Return [X, Y] of the center of cell containing provided text 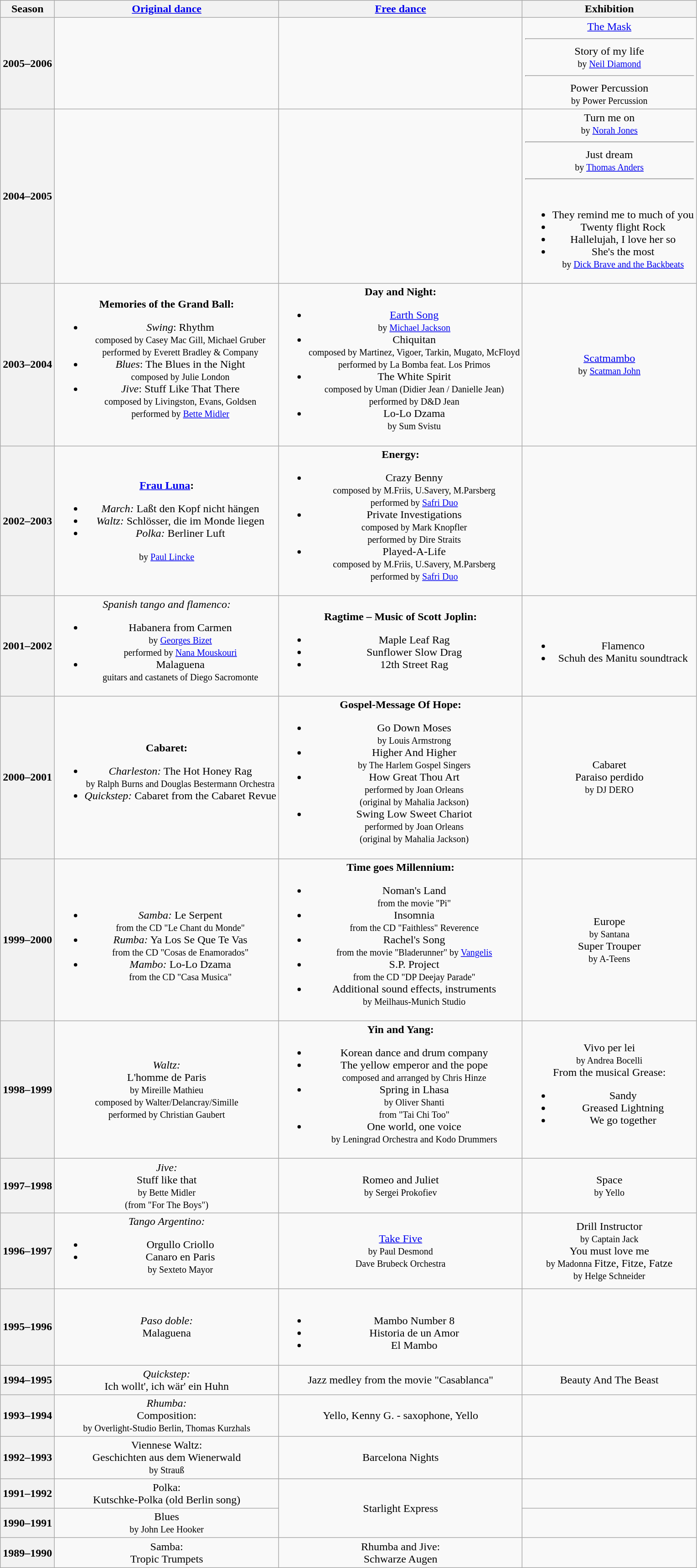
2000–2001 [27, 777]
Viennese Waltz: Geschichten aus dem Wienerwald by Strauß [167, 1458]
Ragtime – Music of Scott Joplin:Maple Leaf RagSunflower Slow Drag12th Street Rag [400, 646]
Rhumba: Composition: by Overlight-Studio Berlin, Thomas Kurzhals [167, 1416]
1993–1994 [27, 1416]
Paso doble: Malaguena [167, 1327]
1997–1998 [27, 1186]
2002–2003 [27, 520]
2004–2005 [27, 196]
FlamencoSchuh des Manitu soundtrack [609, 646]
1994–1995 [27, 1380]
Exhibition [609, 9]
Scatmambo by Scatman John [609, 365]
2001–2002 [27, 646]
Space by Yello [609, 1186]
Beauty And The Beast [609, 1380]
Romeo and Juliet by Sergei Prokofiev [400, 1186]
Europe by Santana Super Trouper by A-Teens [609, 940]
Blues by John Lee Hooker [167, 1523]
CabaretParaiso perdido by DJ DERO [609, 777]
1990–1991 [27, 1523]
Samba: Tropic Trumpets [167, 1553]
2003–2004 [27, 365]
1995–1996 [27, 1327]
Yello, Kenny G. - saxophone, Yello [400, 1416]
Spanish tango and flamenco:Habanera from Carmen by Georges Bizet performed by Nana Mouskouri Malaguena guitars and castanets of Diego Sacromonte [167, 646]
The Mask Story of my life by Neil Diamond Power Percussion by Power Percussion [609, 63]
1992–1993 [27, 1458]
Rhumba and Jive: Schwarze Augen [400, 1553]
Starlight Express [400, 1508]
Mambo Number 8Historia de un AmorEl Mambo [400, 1327]
Quickstep: Ich wollt', ich wär' ein Huhn [167, 1380]
1998–1999 [27, 1090]
Vivo per lei by Andrea Bocelli From the musical Grease:SandyGreased LightningWe go together [609, 1090]
Original dance [167, 9]
Season [27, 9]
Waltz: L'homme de Paris by Mireille Mathieu composed by Walter/Delancray/Simille performed by Christian Gaubert [167, 1090]
2005–2006 [27, 63]
Polka: Kutschke-Polka (old Berlin song) [167, 1494]
Free dance [400, 9]
Jive: Stuff like that by Bette Midler (from "For The Boys") [167, 1186]
Take Five by Paul Desmond Dave Brubeck Orchestra [400, 1250]
Cabaret:Charleston: The Hot Honey Rag by Ralph Burns and Douglas Bestermann Orchestra Quickstep: Cabaret from the Cabaret Revue [167, 777]
1996–1997 [27, 1250]
1999–2000 [27, 940]
1991–1992 [27, 1494]
Frau Luna:March: Laßt den Kopf nicht hängenWaltz: Schlösser, die im Monde liegenPolka: Berliner Luft by Paul Lincke [167, 520]
1989–1990 [27, 1553]
Tango Argentino:Orgullo CriolloCanaro en Paris by Sexteto Mayor [167, 1250]
Jazz medley from the movie "Casablanca" [400, 1380]
Barcelona Nights [400, 1458]
Drill Instructor by Captain Jack You must love me by Madonna Fitze, Fitze, Fatze by Helge Schneider [609, 1250]
